Determine the [x, y] coordinate at the center of the cell enclosing the given text.  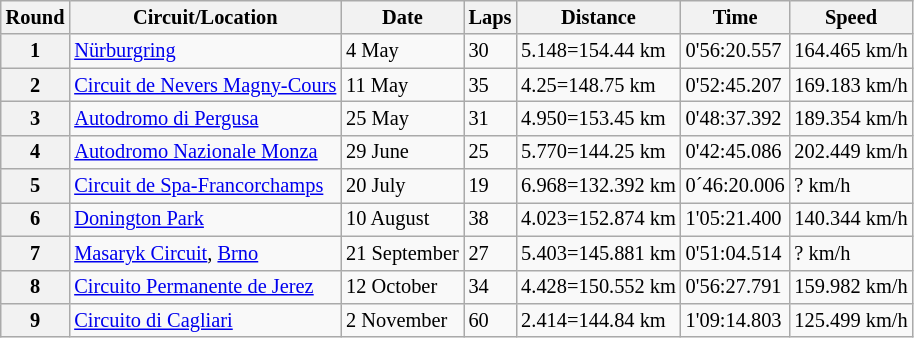
29 June [402, 152]
19 [490, 186]
12 October [402, 287]
1'09:14.803 [736, 320]
Time [736, 17]
3 [36, 118]
34 [490, 287]
4.023=152.874 km [598, 219]
20 July [402, 186]
5.403=145.881 km [598, 253]
0'42:45.086 [736, 152]
0'52:45.207 [736, 85]
Distance [598, 17]
Masaryk Circuit, Brno [205, 253]
169.183 km/h [852, 85]
0'56:27.791 [736, 287]
30 [490, 51]
4.428=150.552 km [598, 287]
Speed [852, 17]
164.465 km/h [852, 51]
0'56:20.557 [736, 51]
0´46:20.006 [736, 186]
Circuit de Nevers Magny-Cours [205, 85]
Round [36, 17]
21 September [402, 253]
Donington Park [205, 219]
125.499 km/h [852, 320]
202.449 km/h [852, 152]
38 [490, 219]
8 [36, 287]
31 [490, 118]
6.968=132.392 km [598, 186]
5.148=154.44 km [598, 51]
2.414=144.84 km [598, 320]
Autodromo di Pergusa [205, 118]
Circuit/Location [205, 17]
159.982 km/h [852, 287]
140.344 km/h [852, 219]
Circuito Permanente de Jerez [205, 287]
4 May [402, 51]
Autodromo Nazionale Monza [205, 152]
25 [490, 152]
4.950=153.45 km [598, 118]
10 August [402, 219]
2 [36, 85]
27 [490, 253]
7 [36, 253]
25 May [402, 118]
Circuito di Cagliari [205, 320]
5.770=144.25 km [598, 152]
Laps [490, 17]
189.354 km/h [852, 118]
Nürburgring [205, 51]
Circuit de Spa-Francorchamps [205, 186]
0'51:04.514 [736, 253]
Date [402, 17]
4 [36, 152]
6 [36, 219]
11 May [402, 85]
0'48:37.392 [736, 118]
1 [36, 51]
1'05:21.400 [736, 219]
35 [490, 85]
4.25=148.75 km [598, 85]
5 [36, 186]
60 [490, 320]
9 [36, 320]
2 November [402, 320]
